Return [X, Y] of the center of cell containing provided text 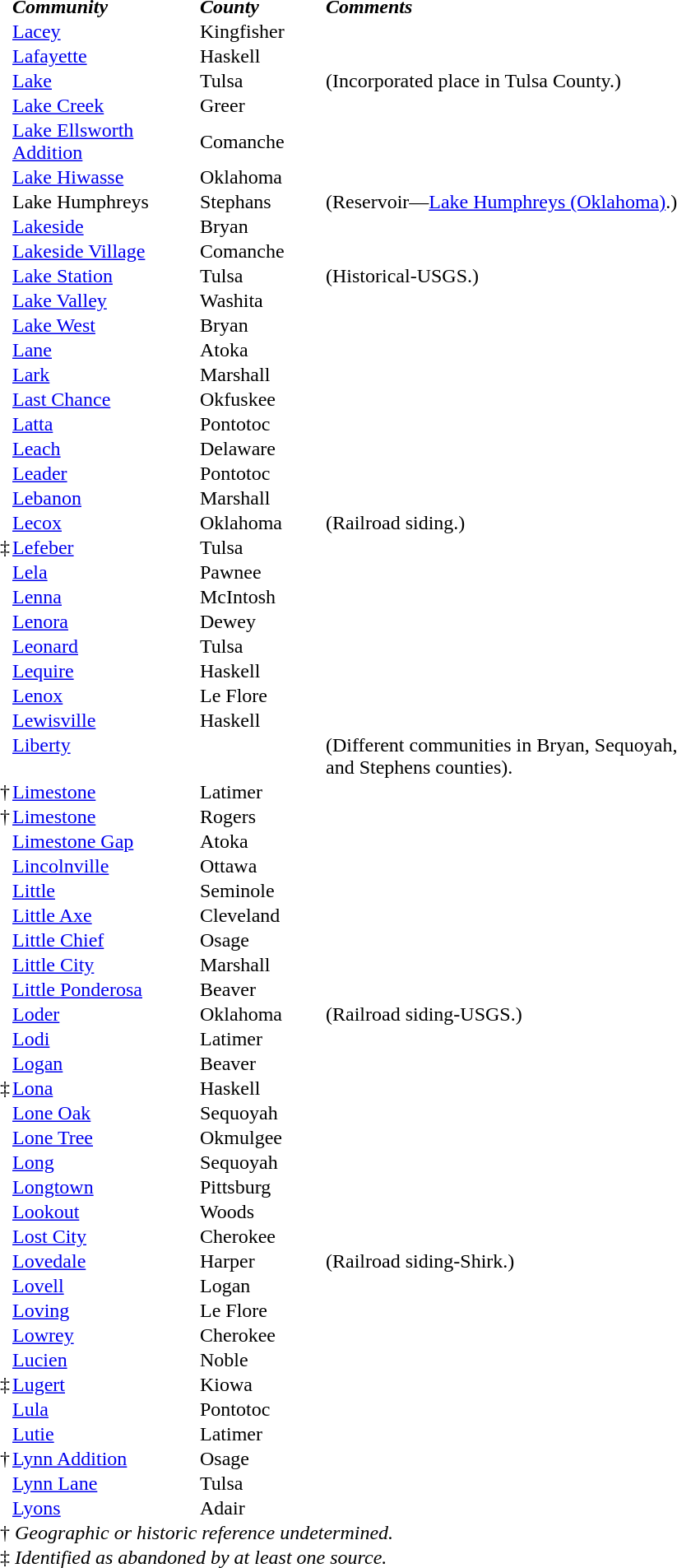
Pawnee [262, 573]
Seminole [262, 891]
Lincolnville [105, 866]
Last Chance [105, 400]
Lake West [105, 326]
Okmulgee [262, 1138]
Lake [105, 81]
Long [105, 1162]
Lake Hiwasse [105, 178]
Lookout [105, 1212]
Stephans [262, 202]
Lynn Lane [105, 1483]
Little City [105, 965]
Lula [105, 1409]
Lake Humphreys [105, 202]
Loder [105, 1014]
Lafayette [105, 56]
Cleveland [262, 915]
McIntosh [262, 598]
Okfuskee [262, 400]
Liberty [105, 756]
Ottawa [262, 866]
Lynn Addition [105, 1459]
Harper [262, 1261]
Little Ponderosa [105, 989]
Lucien [105, 1360]
Lowrey [105, 1335]
Lecox [105, 523]
Little Chief [105, 940]
Little [105, 891]
Lark [105, 375]
Lenox [105, 696]
Lequire [105, 672]
Lone Oak [105, 1113]
Dewey [262, 622]
Lodi [105, 1039]
Lake Station [105, 277]
Lefeber [105, 548]
Latta [105, 425]
Lyons [105, 1508]
Adair [262, 1508]
Kingfisher [262, 31]
Lake Creek [105, 105]
Lakeside Village [105, 252]
Lake Ellsworth Addition [105, 142]
Lona [105, 1088]
Lenna [105, 598]
Little Axe [105, 915]
Lovell [105, 1286]
Lane [105, 351]
Delaware [262, 449]
Pittsburg [262, 1187]
Leonard [105, 647]
Lutie [105, 1434]
Noble [262, 1360]
Lela [105, 573]
Leader [105, 474]
Rogers [262, 817]
Lenora [105, 622]
Limestone Gap [105, 841]
Woods [262, 1212]
Lake Valley [105, 301]
Loving [105, 1310]
Lacey [105, 31]
Lewisville [105, 721]
Kiowa [262, 1384]
Lone Tree [105, 1138]
Lugert [105, 1384]
Lakeside [105, 227]
Lost City [105, 1236]
Leach [105, 449]
Longtown [105, 1187]
Lebanon [105, 499]
Greer [262, 105]
Lovedale [105, 1261]
Washita [262, 301]
